Provide the (x, y) coordinate of the cell's center where the given text is located.  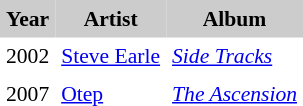
Artist (110, 19)
Year (28, 19)
Side Tracks (234, 57)
2002 (28, 57)
Steve Earle (110, 57)
Album (234, 19)
